Return the (X, Y) coordinate for the center point of the cell that contains the specified text.  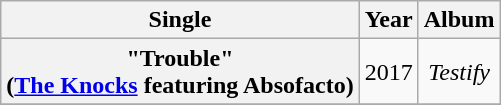
Single (180, 20)
Testify (459, 72)
Year (388, 20)
Album (459, 20)
"Trouble"(The Knocks featuring Absofacto) (180, 72)
2017 (388, 72)
